Determine the [X, Y] coordinate at the center of the cell enclosing the given text.  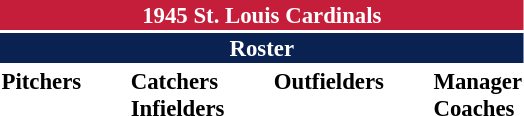
1945 St. Louis Cardinals [262, 15]
Roster [262, 48]
